Output the [X, Y] coordinate of the center of the cell containing the given text.  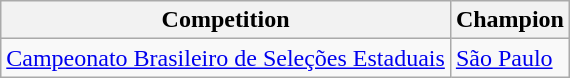
Competition [226, 20]
Campeonato Brasileiro de Seleções Estaduais [226, 58]
São Paulo [510, 58]
Champion [510, 20]
